Find where the given text appears and provide that cell's center as [X, Y] coordinate. 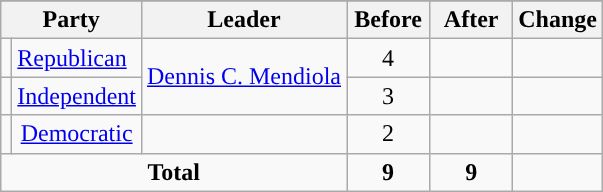
Party [72, 20]
Republican [77, 58]
Leader [244, 20]
Dennis C. Mendiola [244, 77]
2 [388, 134]
3 [388, 96]
Democratic [77, 134]
4 [388, 58]
Independent [77, 96]
After [472, 20]
Before [388, 20]
Change [558, 20]
Total [174, 172]
